Pinpoint the cell where the given text exists, returning its (X, Y) midpoint coordinate. 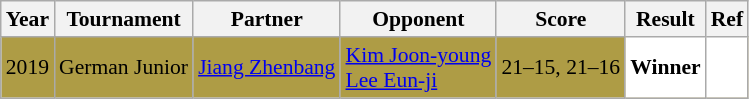
Jiang Zhenbang (266, 68)
Winner (666, 68)
Kim Joon-young Lee Eun-ji (418, 68)
Result (666, 19)
Ref (727, 19)
Year (28, 19)
21–15, 21–16 (560, 68)
Score (560, 19)
Partner (266, 19)
2019 (28, 68)
German Junior (124, 68)
Tournament (124, 19)
Opponent (418, 19)
